Detect which cell encompasses the target text, then output its (x, y) center coordinate. 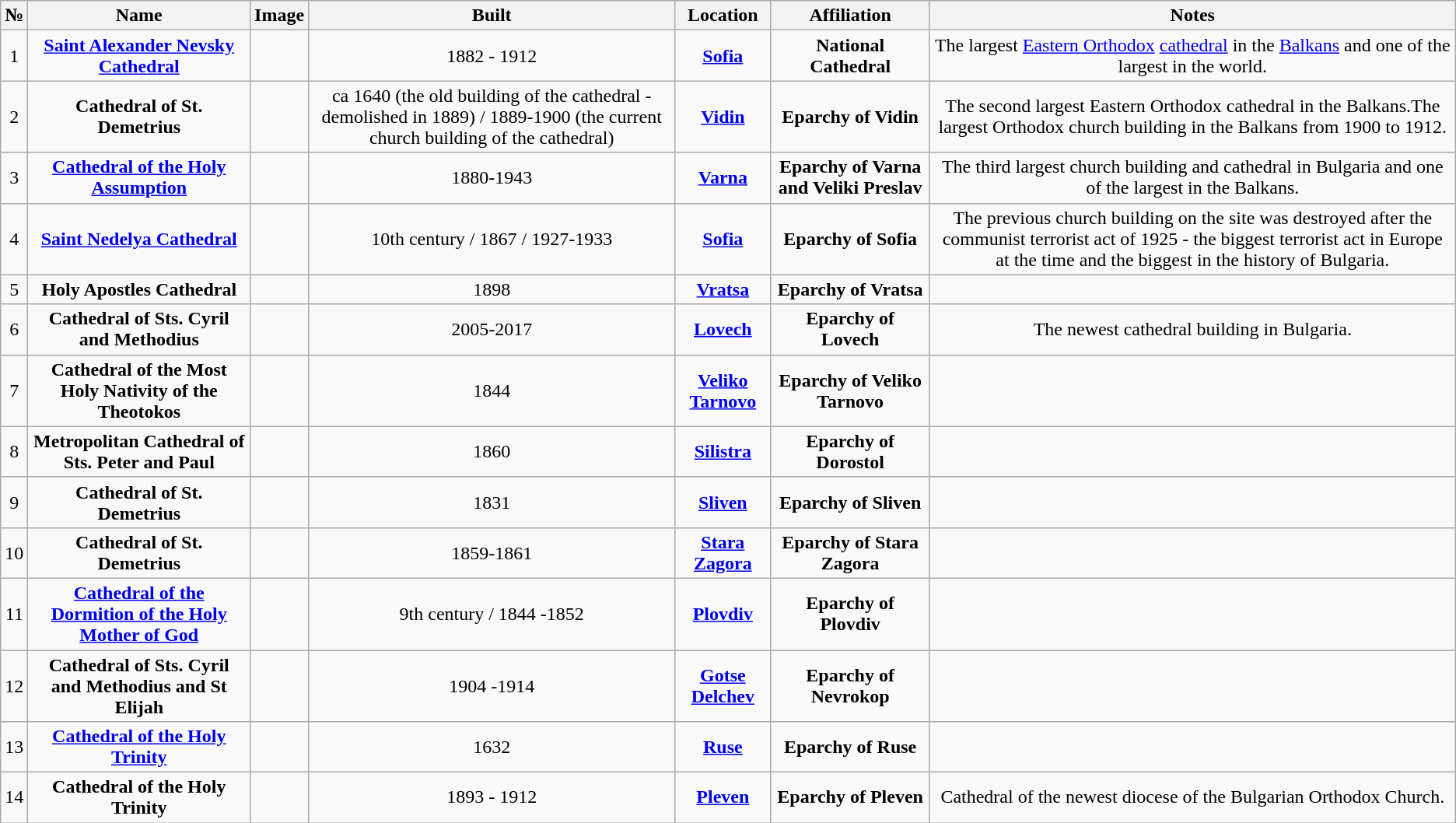
1860 (492, 451)
Name (139, 16)
1 (14, 56)
Gotse Delchev (723, 686)
1898 (492, 289)
The largest Eastern Orthodox cathedral in the Balkans and one of the largest in the world. (1192, 56)
Metropolitan Cathedral of Sts. Peter and Paul (139, 451)
Eparchy of Stara Zagora (850, 552)
№ (14, 16)
Sliven (723, 503)
Ruse (723, 747)
Cathedral of Sts. Cyril and Methodius and St Elijah (139, 686)
2005-2017 (492, 330)
Location (723, 16)
11 (14, 614)
The second largest Eastern Orthodox cathedral in the Balkans.The largest Orthodox church building in the Balkans from 1900 to 1912. (1192, 117)
National Cathedral (850, 56)
14 (14, 798)
Varna (723, 177)
13 (14, 747)
1831 (492, 503)
Built (492, 16)
Eparchy of Varna and Veliki Preslav (850, 177)
Stara Zagora (723, 552)
ca 1640 (the old building of the cathedral - demolished in 1889) / 1889-1900 (the current church building of the cathedral) (492, 117)
5 (14, 289)
Saint Nedelya Cathedral (139, 239)
Eparchy of Lovech (850, 330)
Cathedral of the Most Holy Nativity of the Theotokos (139, 390)
4 (14, 239)
Eparchy of Dorostol (850, 451)
Saint Alexander Nevsky Cathedral (139, 56)
The third largest church building and cathedral in Bulgaria and one of the largest in the Balkans. (1192, 177)
1880-1943 (492, 177)
1632 (492, 747)
9th century / 1844 -1852 (492, 614)
The newest cathedral building in Bulgaria. (1192, 330)
1859-1861 (492, 552)
9 (14, 503)
Image (280, 16)
1893 - 1912 (492, 798)
Vidin (723, 117)
1844 (492, 390)
6 (14, 330)
10th century / 1867 / 1927-1933 (492, 239)
Plovdiv (723, 614)
Cathedral of the Dormition of the Holy Mother of God (139, 614)
Lovech (723, 330)
Eparchy of Sliven (850, 503)
Pleven (723, 798)
Cathedral of the newest diocese of the Bulgarian Orthodox Church. (1192, 798)
Eparchy of Plovdiv (850, 614)
Veliko Tarnovo (723, 390)
Eparchy of Vidin (850, 117)
1882 - 1912 (492, 56)
10 (14, 552)
Eparchy of Ruse (850, 747)
8 (14, 451)
7 (14, 390)
2 (14, 117)
Holy Apostles Cathedral (139, 289)
Eparchy of Sofia (850, 239)
Eparchy of Pleven (850, 798)
Silistra (723, 451)
Cathedral of Sts. Cyril and Methodius (139, 330)
Eparchy of Vratsa (850, 289)
Eparchy of Nevrokop (850, 686)
1904 -1914 (492, 686)
Vratsa (723, 289)
Cathedral of the Holy Assumption (139, 177)
12 (14, 686)
Eparchy of Veliko Tarnovo (850, 390)
3 (14, 177)
Notes (1192, 16)
Affiliation (850, 16)
